Return (x, y) of the center of cell containing provided text 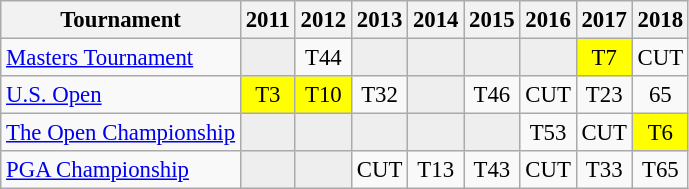
T13 (436, 170)
Masters Tournament (121, 58)
2013 (379, 20)
T7 (604, 58)
T53 (548, 133)
T3 (268, 95)
T6 (660, 133)
PGA Championship (121, 170)
T32 (379, 95)
T33 (604, 170)
T44 (323, 58)
T65 (660, 170)
Tournament (121, 20)
2015 (492, 20)
T43 (492, 170)
2017 (604, 20)
T23 (604, 95)
2012 (323, 20)
U.S. Open (121, 95)
65 (660, 95)
2018 (660, 20)
The Open Championship (121, 133)
T46 (492, 95)
2011 (268, 20)
2014 (436, 20)
2016 (548, 20)
T10 (323, 95)
